Pinpoint the cell where the given text exists, returning its (X, Y) midpoint coordinate. 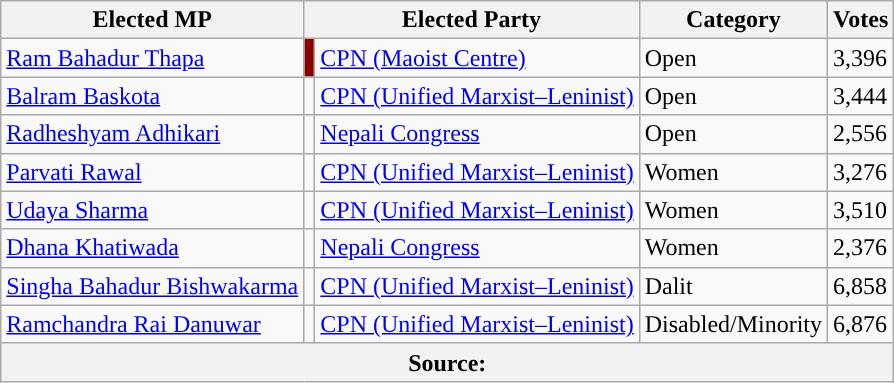
CPN (Maoist Centre) (477, 58)
Singha Bahadur Bishwakarma (152, 286)
Udaya Sharma (152, 210)
2,376 (861, 248)
3,396 (861, 58)
Ram Bahadur Thapa (152, 58)
Category (733, 20)
Disabled/Minority (733, 324)
Elected MP (152, 20)
Balram Baskota (152, 96)
6,858 (861, 286)
Dalit (733, 286)
2,556 (861, 134)
3,276 (861, 172)
Elected Party (472, 20)
Dhana Khatiwada (152, 248)
Ramchandra Rai Danuwar (152, 324)
6,876 (861, 324)
Source: (448, 362)
Votes (861, 20)
3,444 (861, 96)
3,510 (861, 210)
Parvati Rawal (152, 172)
Radheshyam Adhikari (152, 134)
